From the cell containing the given text, extract its center point as [x, y] coordinate. 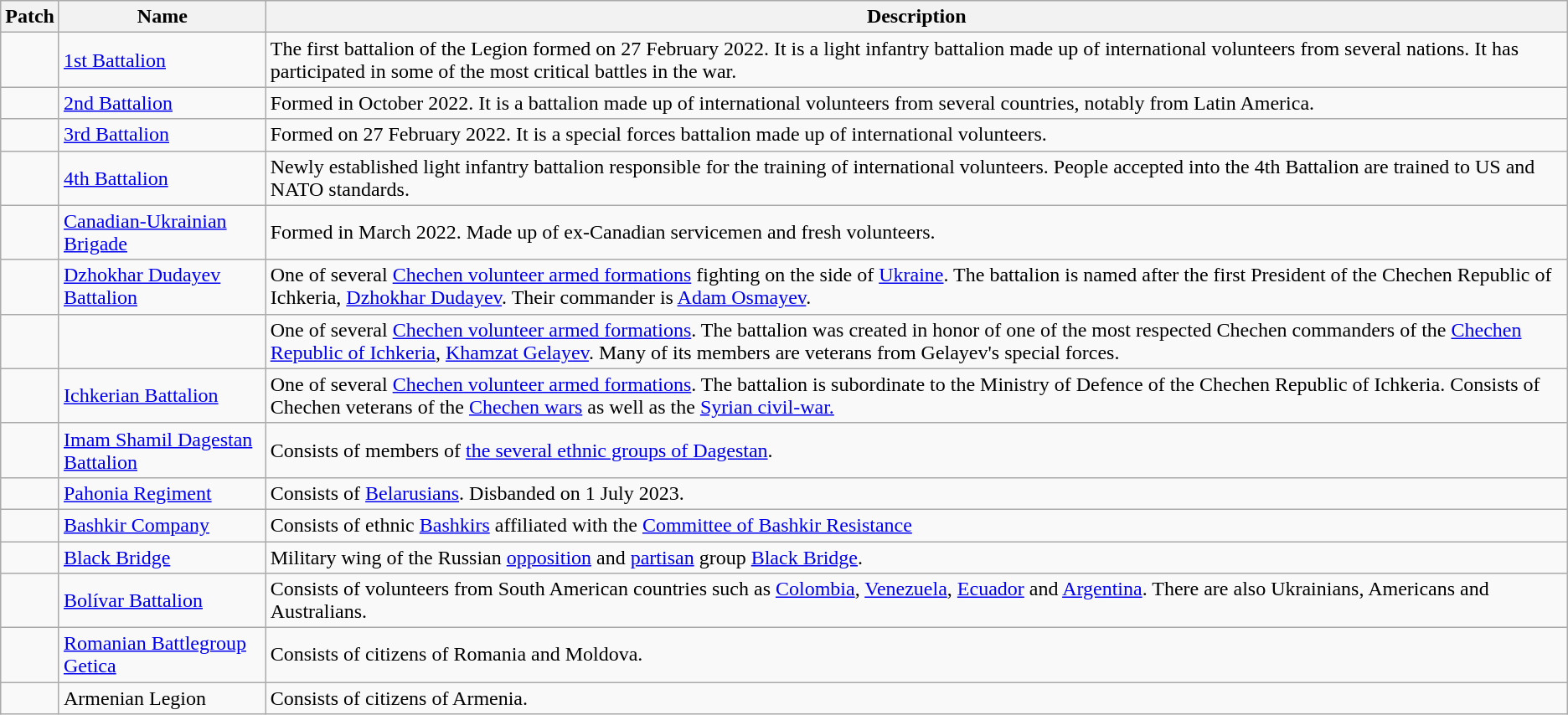
Consists of citizens of Armenia. [916, 698]
1st Battalion [162, 60]
Pahonia Regiment [162, 493]
Description [916, 17]
4th Battalion [162, 177]
Consists of members of the several ethnic groups of Dagestan. [916, 450]
Canadian-Ukrainian Brigade [162, 233]
Dzhokhar Dudayev Battalion [162, 286]
Ichkerian Battalion [162, 395]
Black Bridge [162, 557]
Formed in March 2022. Made up of ex-Canadian servicemen and fresh volunteers. [916, 233]
Military wing of the Russian opposition and partisan group Black Bridge. [916, 557]
Imam Shamil Dagestan Battalion [162, 450]
Bashkir Company [162, 525]
Patch [30, 17]
Armenian Legion [162, 698]
Name [162, 17]
2nd Battalion [162, 103]
Bolívar Battalion [162, 601]
3rd Battalion [162, 135]
Formed on 27 February 2022. It is a special forces battalion made up of international volunteers. [916, 135]
Consists of citizens of Romania and Moldova. [916, 655]
Consists of ethnic Bashkirs affiliated with the Committee of Bashkir Resistance [916, 525]
Romanian Battlegroup Getica [162, 655]
Formed in October 2022. It is a battalion made up of international volunteers from several countries, notably from Latin America. [916, 103]
Consists of Belarusians. Disbanded on 1 July 2023. [916, 493]
